Pinpoint the cell where the given text exists, returning its (x, y) midpoint coordinate. 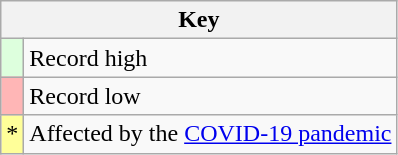
Affected by the COVID-19 pandemic (210, 134)
* (12, 134)
Record high (210, 58)
Record low (210, 96)
Key (199, 20)
